Provide the (x, y) coordinate of the cell's center where the given text is located.  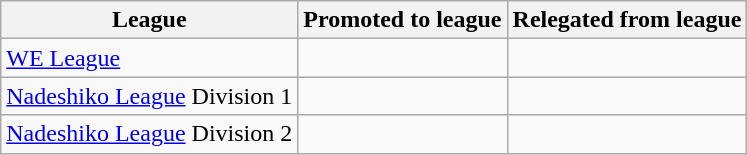
Nadeshiko League Division 2 (150, 134)
Relegated from league (627, 20)
WE League (150, 58)
Nadeshiko League Division 1 (150, 96)
League (150, 20)
Promoted to league (402, 20)
